For the text-containing cell, return its midpoint in (x, y) coordinate format. 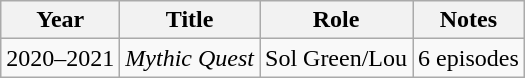
Sol Green/Lou (336, 58)
Title (190, 20)
Notes (469, 20)
Year (60, 20)
Role (336, 20)
2020–2021 (60, 58)
Mythic Quest (190, 58)
6 episodes (469, 58)
